Return [x, y] of the center of cell containing provided text 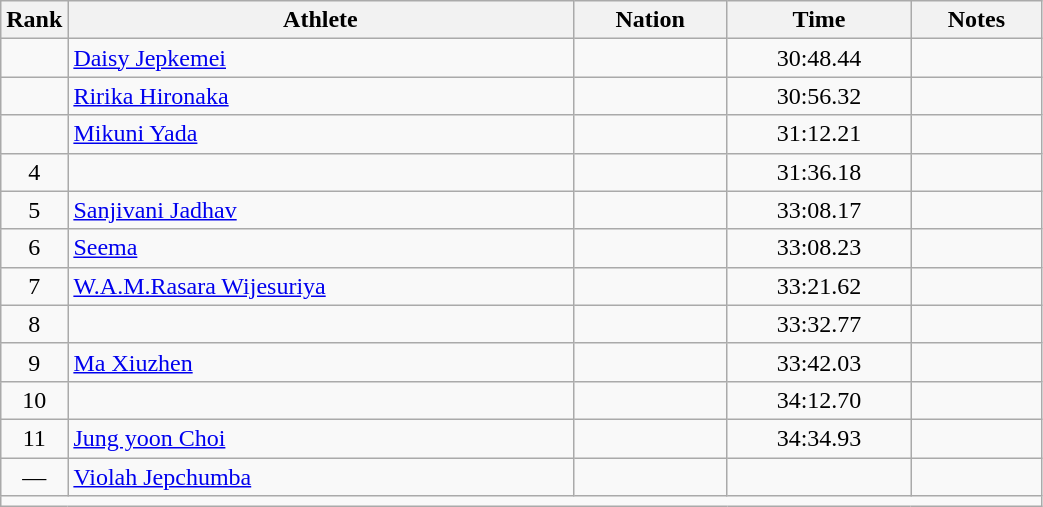
Daisy Jepkemei [320, 58]
7 [34, 286]
31:36.18 [819, 172]
34:12.70 [819, 400]
Mikuni Yada [320, 134]
Nation [650, 20]
4 [34, 172]
Notes [976, 20]
Ma Xiuzhen [320, 362]
34:34.93 [819, 438]
— [34, 477]
5 [34, 210]
11 [34, 438]
Time [819, 20]
9 [34, 362]
Violah Jepchumba [320, 477]
31:12.21 [819, 134]
33:08.17 [819, 210]
Sanjivani Jadhav [320, 210]
33:08.23 [819, 248]
W.A.M.Rasara Wijesuriya [320, 286]
Rank [34, 20]
Ririka Hironaka [320, 96]
33:42.03 [819, 362]
8 [34, 324]
33:21.62 [819, 286]
30:48.44 [819, 58]
10 [34, 400]
6 [34, 248]
30:56.32 [819, 96]
Seema [320, 248]
Jung yoon Choi [320, 438]
33:32.77 [819, 324]
Athlete [320, 20]
